Scan for the cell matching the given text and deliver its [x, y] coordinate at center. 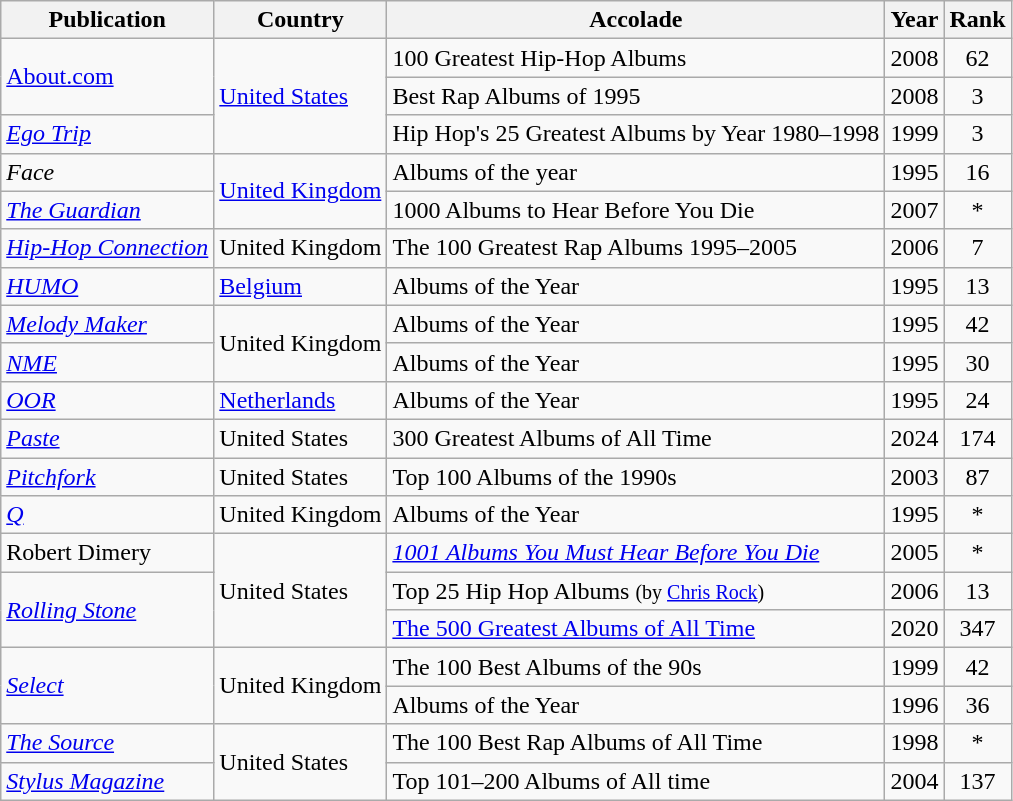
Hip-Hop Connection [108, 248]
OOR [108, 400]
Top 100 Albums of the 1990s [636, 477]
2004 [914, 781]
The Source [108, 743]
About.com [108, 77]
Belgium [300, 286]
NME [108, 362]
30 [978, 362]
Year [914, 20]
Country [300, 20]
36 [978, 705]
Robert Dimery [108, 553]
24 [978, 400]
Top 25 Hip Hop Albums (by Chris Rock) [636, 591]
The 100 Best Rap Albums of All Time [636, 743]
87 [978, 477]
62 [978, 58]
Albums of the year [636, 172]
Publication [108, 20]
2024 [914, 438]
2020 [914, 629]
16 [978, 172]
174 [978, 438]
Hip Hop's 25 Greatest Albums by Year 1980–1998 [636, 134]
2007 [914, 210]
Q [108, 515]
7 [978, 248]
The 100 Greatest Rap Albums 1995–2005 [636, 248]
1996 [914, 705]
Pitchfork [108, 477]
Rank [978, 20]
1000 Albums to Hear Before You Die [636, 210]
Stylus Magazine [108, 781]
2005 [914, 553]
Melody Maker [108, 324]
HUMO [108, 286]
Select [108, 686]
137 [978, 781]
100 Greatest Hip-Hop Albums [636, 58]
Top 101–200 Albums of All time [636, 781]
300 Greatest Albums of All Time [636, 438]
The 500 Greatest Albums of All Time [636, 629]
Face [108, 172]
1998 [914, 743]
Ego Trip [108, 134]
2003 [914, 477]
Best Rap Albums of 1995 [636, 96]
The 100 Best Albums of the 90s [636, 667]
The Guardian [108, 210]
347 [978, 629]
Rolling Stone [108, 610]
Accolade [636, 20]
Netherlands [300, 400]
Paste [108, 438]
1001 Albums You Must Hear Before You Die [636, 553]
